Locate the cell with the specified text and output its (x, y) center coordinate. 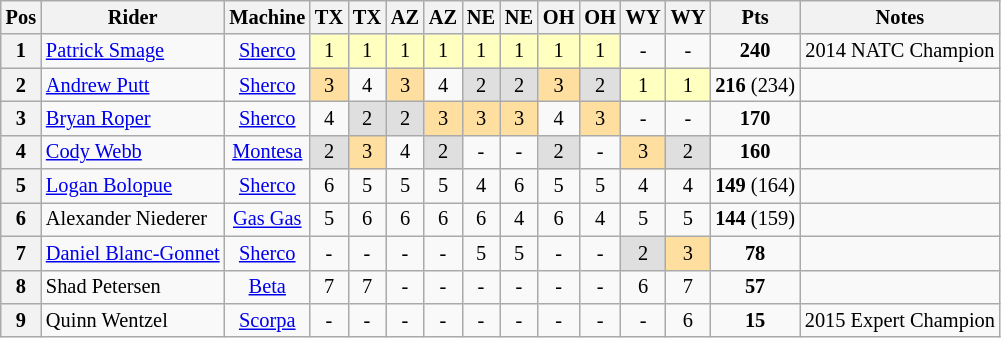
9 (21, 320)
Logan Bolopue (132, 186)
57 (755, 287)
149 (164) (755, 186)
Pos (21, 17)
15 (755, 320)
160 (755, 152)
Beta (267, 287)
Montesa (267, 152)
Daniel Blanc-Gonnet (132, 253)
Andrew Putt (132, 85)
Alexander Niederer (132, 219)
Patrick Smage (132, 51)
78 (755, 253)
8 (21, 287)
Notes (900, 17)
144 (159) (755, 219)
Machine (267, 17)
Gas Gas (267, 219)
Rider (132, 17)
170 (755, 118)
Quinn Wentzel (132, 320)
240 (755, 51)
Pts (755, 17)
216 (234) (755, 85)
Cody Webb (132, 152)
Scorpa (267, 320)
2015 Expert Champion (900, 320)
Bryan Roper (132, 118)
2014 NATC Champion (900, 51)
Shad Petersen (132, 287)
